Detect which cell encompasses the target text, then output its [x, y] center coordinate. 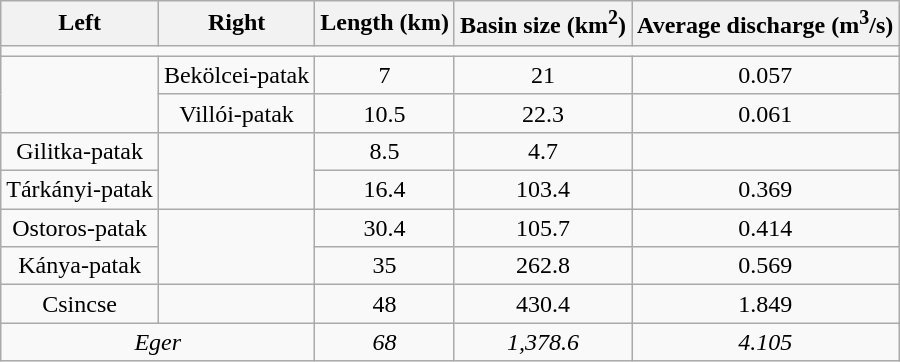
Average discharge (m3/s) [766, 24]
22.3 [542, 113]
7 [385, 75]
35 [385, 266]
Basin size (km2) [542, 24]
105.7 [542, 228]
1,378.6 [542, 342]
0.061 [766, 113]
10.5 [385, 113]
Kánya-patak [80, 266]
0.057 [766, 75]
Left [80, 24]
0.569 [766, 266]
16.4 [385, 190]
430.4 [542, 304]
Right [236, 24]
Gilitka-patak [80, 151]
Csincse [80, 304]
4.105 [766, 342]
Ostoros-patak [80, 228]
8.5 [385, 151]
Villói-patak [236, 113]
21 [542, 75]
Length (km) [385, 24]
1.849 [766, 304]
68 [385, 342]
Bekölcei-patak [236, 75]
4.7 [542, 151]
0.414 [766, 228]
30.4 [385, 228]
103.4 [542, 190]
Tárkányi-patak [80, 190]
Eger [158, 342]
48 [385, 304]
0.369 [766, 190]
262.8 [542, 266]
